Return the (x, y) coordinate for the center point of the cell that contains the specified text.  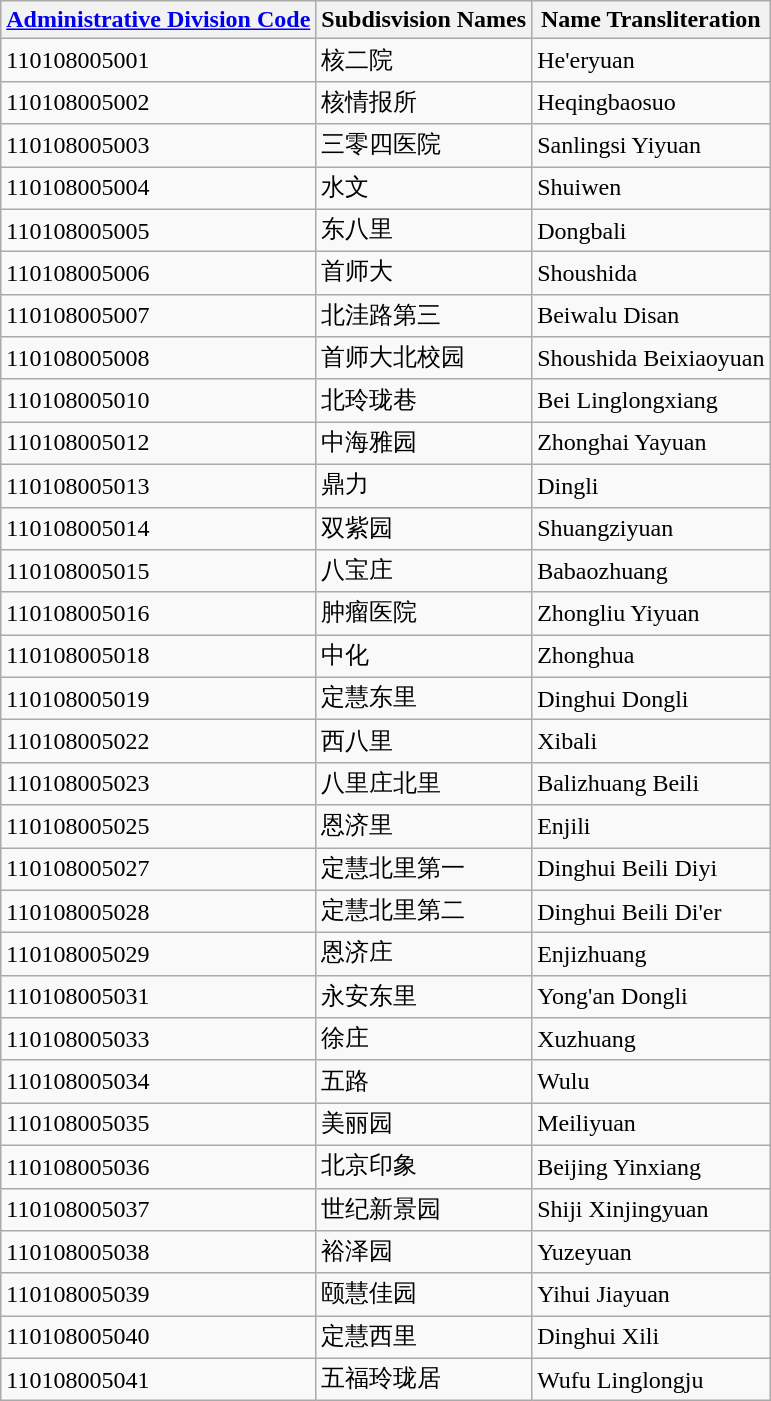
永安东里 (424, 996)
Zhonghua (651, 656)
恩济庄 (424, 954)
核情报所 (424, 102)
三零四医院 (424, 146)
水文 (424, 188)
110108005010 (158, 400)
Bei Linglongxiang (651, 400)
110108005008 (158, 358)
八宝庄 (424, 572)
110108005038 (158, 1252)
Shoushida Beixiaoyuan (651, 358)
定慧东里 (424, 698)
Meiliyuan (651, 1124)
定慧北里第一 (424, 870)
110108005027 (158, 870)
110108005001 (158, 60)
五路 (424, 1082)
定慧西里 (424, 1338)
Shiji Xinjingyuan (651, 1210)
Beijing Yinxiang (651, 1166)
Babaozhuang (651, 572)
Dinghui Beili Diyi (651, 870)
首师大北校园 (424, 358)
110108005016 (158, 614)
110108005003 (158, 146)
Subdisvision Names (424, 20)
Enjili (651, 826)
Sanlingsi Yiyuan (651, 146)
中化 (424, 656)
鼎力 (424, 486)
110108005015 (158, 572)
110108005029 (158, 954)
Yuzeyuan (651, 1252)
Shuangziyuan (651, 528)
110108005014 (158, 528)
He'eryuan (651, 60)
110108005031 (158, 996)
110108005033 (158, 1040)
110108005019 (158, 698)
Beiwalu Disan (651, 316)
110108005040 (158, 1338)
东八里 (424, 230)
北京印象 (424, 1166)
110108005025 (158, 826)
110108005012 (158, 444)
北玲珑巷 (424, 400)
Zhongliu Yiyuan (651, 614)
Heqingbaosuo (651, 102)
110108005039 (158, 1294)
110108005013 (158, 486)
Dongbali (651, 230)
Administrative Division Code (158, 20)
首师大 (424, 274)
110108005036 (158, 1166)
徐庄 (424, 1040)
Dinghui Xili (651, 1338)
110108005035 (158, 1124)
核二院 (424, 60)
肿瘤医院 (424, 614)
Zhonghai Yayuan (651, 444)
110108005006 (158, 274)
Balizhuang Beili (651, 784)
北洼路第三 (424, 316)
Dinghui Dongli (651, 698)
八里庄北里 (424, 784)
Name Transliteration (651, 20)
Yihui Jiayuan (651, 1294)
110108005023 (158, 784)
裕泽园 (424, 1252)
世纪新景园 (424, 1210)
110108005034 (158, 1082)
美丽园 (424, 1124)
110108005018 (158, 656)
110108005028 (158, 912)
Yong'an Dongli (651, 996)
定慧北里第二 (424, 912)
110108005004 (158, 188)
五福玲珑居 (424, 1380)
Wufu Linglongju (651, 1380)
中海雅园 (424, 444)
双紫园 (424, 528)
110108005022 (158, 742)
Xibali (651, 742)
Shuiwen (651, 188)
Dinghui Beili Di'er (651, 912)
110108005002 (158, 102)
西八里 (424, 742)
110108005007 (158, 316)
Dingli (651, 486)
恩济里 (424, 826)
110108005041 (158, 1380)
Enjizhuang (651, 954)
颐慧佳园 (424, 1294)
Shoushida (651, 274)
110108005005 (158, 230)
Wulu (651, 1082)
Xuzhuang (651, 1040)
110108005037 (158, 1210)
